Pinpoint the cell where the given text exists, returning its (x, y) midpoint coordinate. 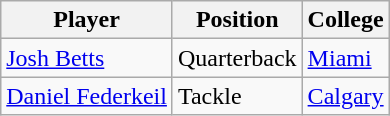
Position (237, 20)
Daniel Federkeil (87, 96)
Calgary (346, 96)
Tackle (237, 96)
College (346, 20)
Miami (346, 58)
Player (87, 20)
Josh Betts (87, 58)
Quarterback (237, 58)
